Pinpoint the cell where the given text exists, returning its [X, Y] midpoint coordinate. 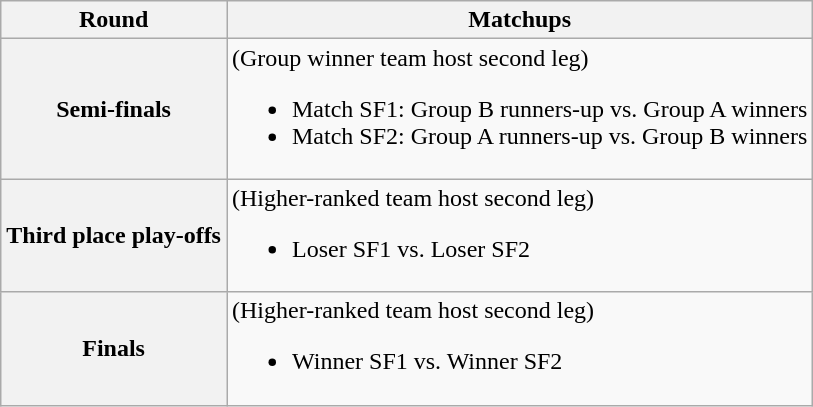
Finals [114, 348]
Third place play-offs [114, 236]
(Higher-ranked team host second leg)Loser SF1 vs. Loser SF2 [519, 236]
Semi-finals [114, 109]
Round [114, 20]
(Higher-ranked team host second leg)Winner SF1 vs. Winner SF2 [519, 348]
(Group winner team host second leg) Match SF1: Group B runners-up vs. Group A winnersMatch SF2: Group A runners-up vs. Group B winners [519, 109]
Matchups [519, 20]
